Determine the [X, Y] coordinate at the center of the cell enclosing the given text.  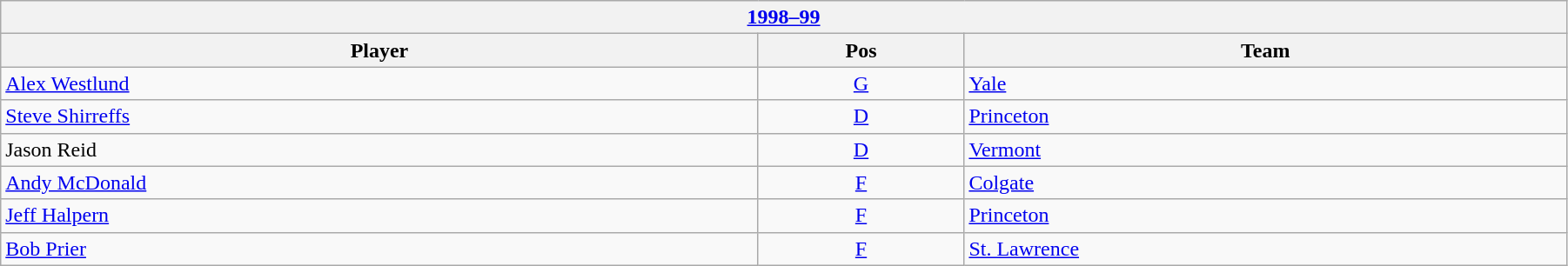
Yale [1265, 83]
Jeff Halpern [379, 216]
Alex Westlund [379, 83]
Team [1265, 50]
Bob Prier [379, 249]
Steve Shirreffs [379, 116]
Player [379, 50]
Andy McDonald [379, 183]
Vermont [1265, 150]
Pos [861, 50]
St. Lawrence [1265, 249]
1998–99 [784, 17]
G [861, 83]
Jason Reid [379, 150]
Colgate [1265, 183]
